Identify which cell holds the provided text, then report its (x, y) central coordinate. 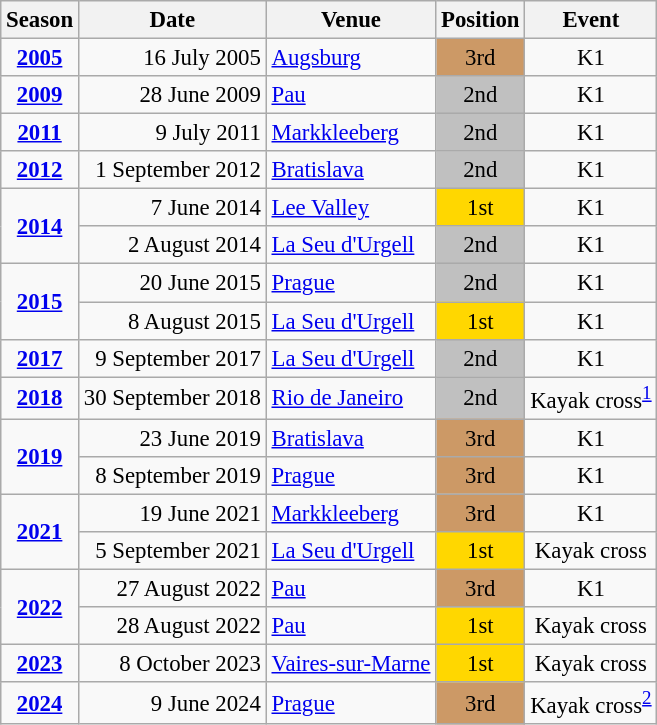
2005 (40, 58)
27 August 2022 (172, 588)
Kayak cross1 (591, 398)
2012 (40, 170)
2011 (40, 133)
16 July 2005 (172, 58)
5 September 2021 (172, 551)
Vaires-sur-Marne (351, 664)
Augsburg (351, 58)
2015 (40, 302)
8 August 2015 (172, 321)
2022 (40, 606)
9 September 2017 (172, 358)
2017 (40, 358)
Position (480, 20)
9 June 2024 (172, 703)
2 August 2014 (172, 245)
20 June 2015 (172, 283)
7 June 2014 (172, 208)
2009 (40, 95)
2021 (40, 532)
19 June 2021 (172, 513)
Rio de Janeiro (351, 398)
Venue (351, 20)
8 October 2023 (172, 664)
2023 (40, 664)
Event (591, 20)
2018 (40, 398)
28 June 2009 (172, 95)
9 July 2011 (172, 133)
2024 (40, 703)
28 August 2022 (172, 626)
Kayak cross2 (591, 703)
Date (172, 20)
23 June 2019 (172, 438)
30 September 2018 (172, 398)
8 September 2019 (172, 476)
Season (40, 20)
Lee Valley (351, 208)
2019 (40, 456)
2014 (40, 226)
1 September 2012 (172, 170)
